Locate the cell with the specified text and output its [x, y] center coordinate. 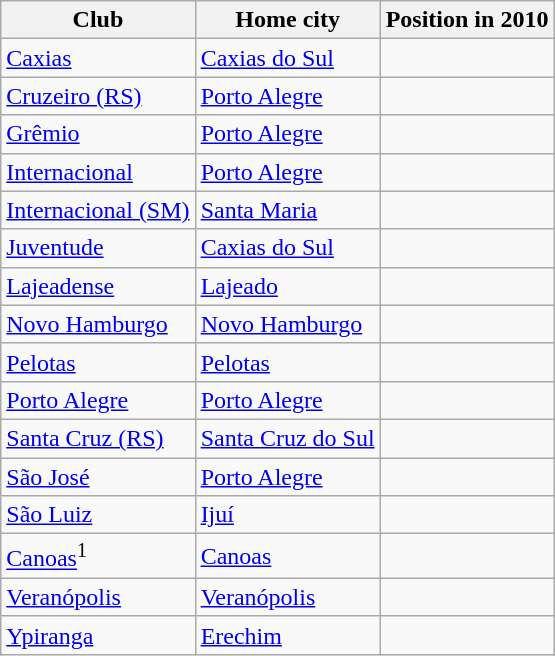
Internacional [98, 172]
Santa Cruz (RS) [98, 438]
Lajeadense [98, 286]
Lajeado [288, 286]
Caxias [98, 58]
Erechim [288, 635]
Ijuí [288, 515]
Cruzeiro (RS) [98, 96]
Club [98, 20]
Santa Maria [288, 210]
Home city [288, 20]
São José [98, 477]
São Luiz [98, 515]
Ypiranga [98, 635]
Canoas [288, 556]
Position in 2010 [467, 20]
Juventude [98, 248]
Internacional (SM) [98, 210]
Canoas1 [98, 556]
Santa Cruz do Sul [288, 438]
Grêmio [98, 134]
